Capture the cell that displays the provided text and extract its [x, y] central coordinate. 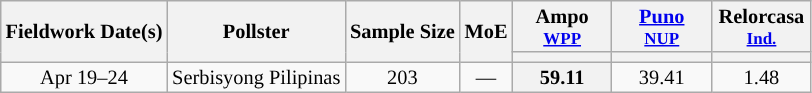
59.11 [562, 78]
39.41 [662, 78]
Apr 19–24 [84, 78]
Pollster [256, 30]
203 [402, 78]
PunoNUP [662, 26]
MoE [486, 30]
1.48 [762, 78]
AmpoWPP [562, 26]
— [486, 78]
Fieldwork Date(s) [84, 30]
RelorcasaInd. [762, 26]
Serbisyong Pilipinas [256, 78]
Sample Size [402, 30]
